Search for the cell housing the specified text and yield its (x, y) center coordinate. 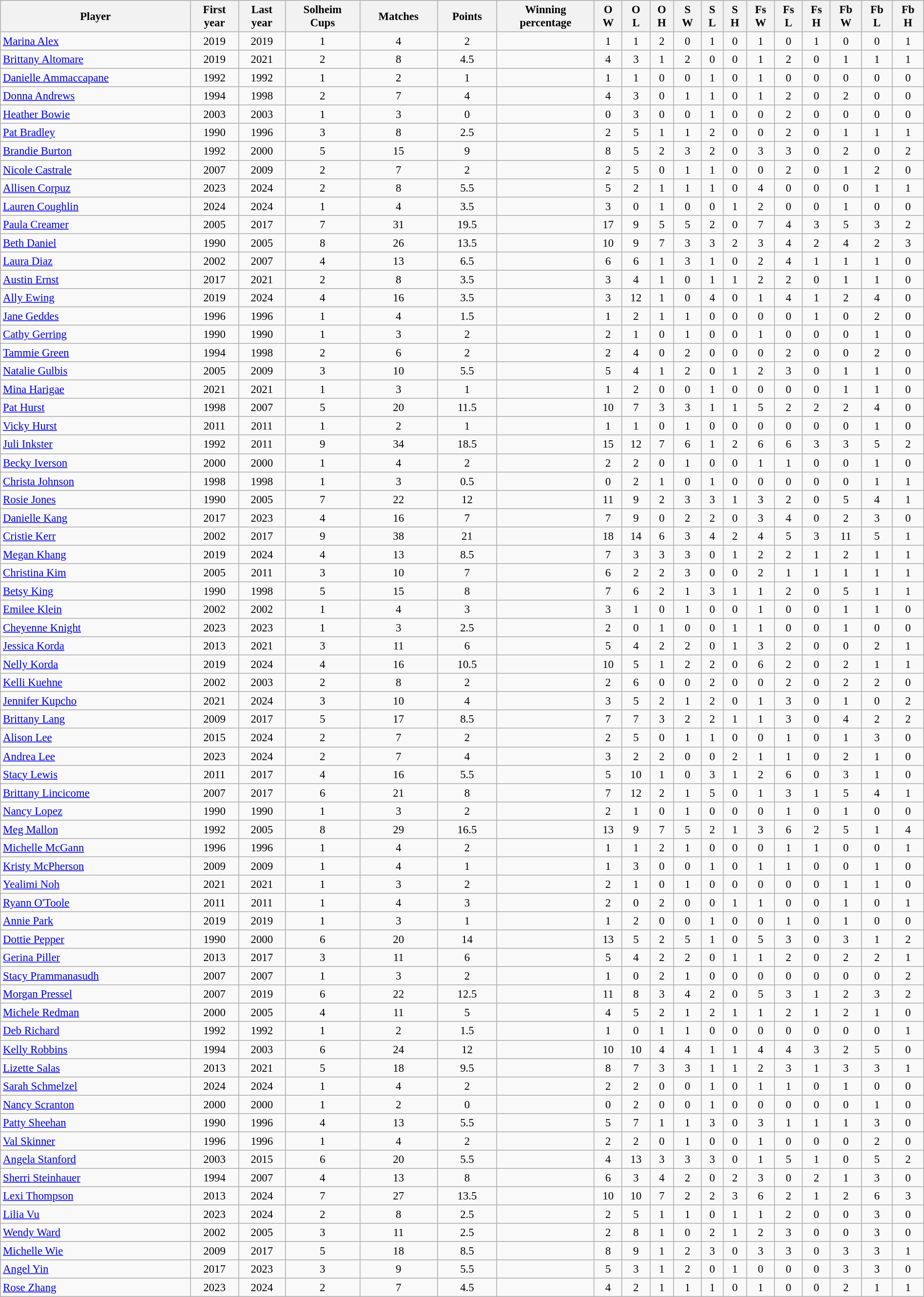
Austin Ernst (96, 279)
Natalie Gulbis (96, 371)
Becky Iverson (96, 463)
31 (399, 224)
Brittany Lincicome (96, 793)
Annie Park (96, 921)
Points (467, 17)
Allisen Corpuz (96, 188)
Nelly Korda (96, 665)
19.5 (467, 224)
Cathy Gerring (96, 334)
Paula Creamer (96, 224)
Cristie Kerr (96, 536)
Brittany Lang (96, 719)
Ally Ewing (96, 298)
Stacy Lewis (96, 774)
Matches (399, 17)
Christa Johnson (96, 481)
SL (712, 17)
Firstyear (214, 17)
Sarah Schmelzel (96, 1086)
34 (399, 445)
Lauren Coughlin (96, 206)
38 (399, 536)
24 (399, 1049)
Michelle McGann (96, 848)
FbH (908, 17)
Meg Mallon (96, 829)
Nancy Lopez (96, 811)
Sherri Steinhauer (96, 1178)
Brandie Burton (96, 151)
Marina Alex (96, 41)
Andrea Lee (96, 756)
Jennifer Kupcho (96, 701)
Rose Zhang (96, 1288)
Danielle Kang (96, 518)
FbW (846, 17)
16.5 (467, 829)
Ryann O'Toole (96, 903)
Yealimi Noh (96, 884)
Val Skinner (96, 1141)
Michele Redman (96, 1013)
Pat Bradley (96, 133)
Lilia Vu (96, 1215)
Brittany Altomare (96, 59)
Michelle Wie (96, 1251)
Beth Daniel (96, 243)
Vicky Hurst (96, 426)
Wendy Ward (96, 1233)
Christina Kim (96, 573)
Player (96, 17)
Laura Diaz (96, 261)
Emilee Klein (96, 609)
10.5 (467, 665)
18.5 (467, 445)
Deb Richard (96, 1031)
Winningpercentage (546, 17)
Kelli Kuehne (96, 683)
FsL (789, 17)
Kelly Robbins (96, 1049)
Angela Stanford (96, 1159)
Heather Bowie (96, 115)
Cheyenne Knight (96, 628)
Kristy McPherson (96, 866)
Lizette Salas (96, 1068)
Stacy Prammanasudh (96, 976)
Morgan Pressel (96, 994)
Solheim Cups (323, 17)
Megan Khang (96, 554)
Danielle Ammaccapane (96, 78)
Lexi Thompson (96, 1196)
Alison Lee (96, 738)
Pat Hurst (96, 408)
OW (608, 17)
Lastyear (262, 17)
Jessica Korda (96, 646)
12.5 (467, 994)
Jane Geddes (96, 316)
27 (399, 1196)
Dottie Pepper (96, 940)
11.5 (467, 408)
6.5 (467, 261)
SW (687, 17)
Mina Harigae (96, 390)
26 (399, 243)
Rosie Jones (96, 499)
Betsy King (96, 591)
Angel Yin (96, 1269)
Tammie Green (96, 353)
FbL (877, 17)
FsH (817, 17)
0.5 (467, 481)
Patty Sheehan (96, 1123)
Nancy Scranton (96, 1104)
SH (735, 17)
FsW (760, 17)
29 (399, 829)
Juli Inkster (96, 445)
OL (635, 17)
OH (662, 17)
Gerina Piller (96, 958)
Donna Andrews (96, 96)
Nicole Castrale (96, 170)
9.5 (467, 1068)
